Locate the cell with the specified text and output its [X, Y] center coordinate. 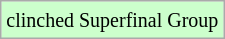
clinched Superfinal Group [112, 20]
